Search for the cell housing the specified text and yield its (x, y) center coordinate. 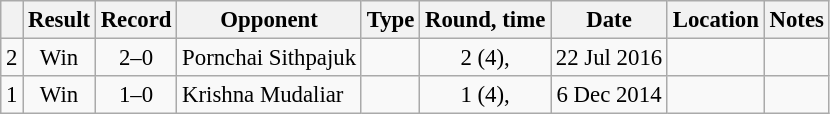
6 Dec 2014 (610, 95)
22 Jul 2016 (610, 58)
Pornchai Sithpajuk (270, 58)
Date (610, 20)
Location (716, 20)
2–0 (136, 58)
Opponent (270, 20)
1 (12, 95)
Round, time (486, 20)
Type (390, 20)
1–0 (136, 95)
Krishna Mudaliar (270, 95)
Record (136, 20)
Notes (796, 20)
2 (12, 58)
Result (60, 20)
1 (4), (486, 95)
2 (4), (486, 58)
